Capture the cell that displays the provided text and extract its [x, y] central coordinate. 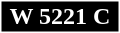
W 5221 C [60, 17]
